Return (X, Y) of the center of cell containing provided text 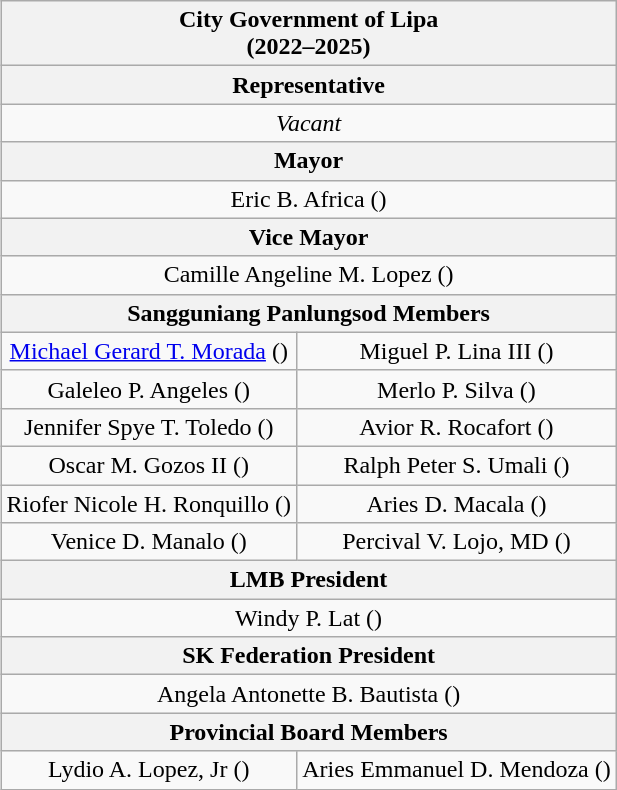
LMB President (308, 580)
Galeleo P. Angeles () (149, 389)
Oscar M. Gozos II () (149, 465)
Venice D. Manalo () (149, 542)
Mayor (308, 161)
Michael Gerard T. Morada () (149, 351)
Windy P. Lat () (308, 618)
Miguel P. Lina III () (457, 351)
Avior R. Rocafort () (457, 427)
Jennifer Spye T. Toledo () (149, 427)
Provincial Board Members (308, 732)
Sangguniang Panlungsod Members (308, 313)
City Government of Lipa(2022–2025) (308, 34)
Percival V. Lojo, MD () (457, 542)
Angela Antonette B. Bautista () (308, 694)
Aries Emmanuel D. Mendoza () (457, 770)
Eric B. Africa () (308, 199)
Ralph Peter S. Umali () (457, 465)
Merlo P. Silva () (457, 389)
SK Federation President (308, 656)
Lydio A. Lopez, Jr () (149, 770)
Vacant (308, 123)
Representative (308, 85)
Vice Mayor (308, 237)
Aries D. Macala () (457, 503)
Riofer Nicole H. Ronquillo () (149, 503)
Camille Angeline M. Lopez () (308, 275)
